Pinpoint the cell where the given text exists, returning its [X, Y] midpoint coordinate. 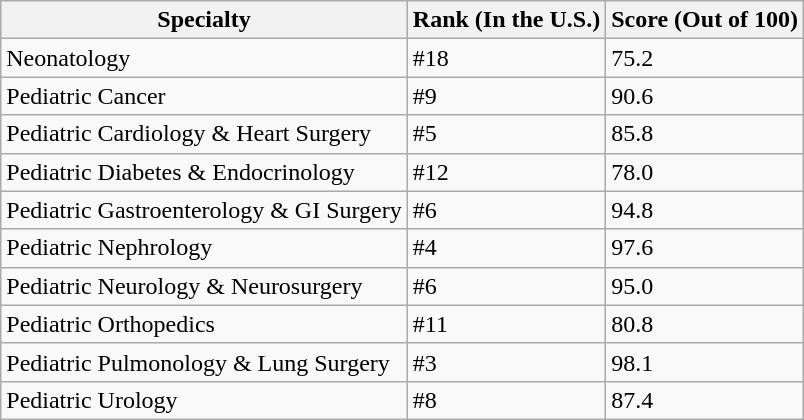
95.0 [705, 286]
#8 [506, 400]
80.8 [705, 324]
Rank (In the U.S.) [506, 20]
85.8 [705, 134]
Score (Out of 100) [705, 20]
Pediatric Diabetes & Endocrinology [204, 172]
98.1 [705, 362]
75.2 [705, 58]
#12 [506, 172]
Pediatric Cancer [204, 96]
Pediatric Urology [204, 400]
Pediatric Neurology & Neurosurgery [204, 286]
#3 [506, 362]
Specialty [204, 20]
78.0 [705, 172]
Pediatric Nephrology [204, 248]
90.6 [705, 96]
87.4 [705, 400]
Pediatric Gastroenterology & GI Surgery [204, 210]
Pediatric Pulmonology & Lung Surgery [204, 362]
#5 [506, 134]
#11 [506, 324]
#4 [506, 248]
Pediatric Orthopedics [204, 324]
97.6 [705, 248]
Pediatric Cardiology & Heart Surgery [204, 134]
#18 [506, 58]
94.8 [705, 210]
Neonatology [204, 58]
#9 [506, 96]
